From the cell containing the given text, extract its center point as (x, y) coordinate. 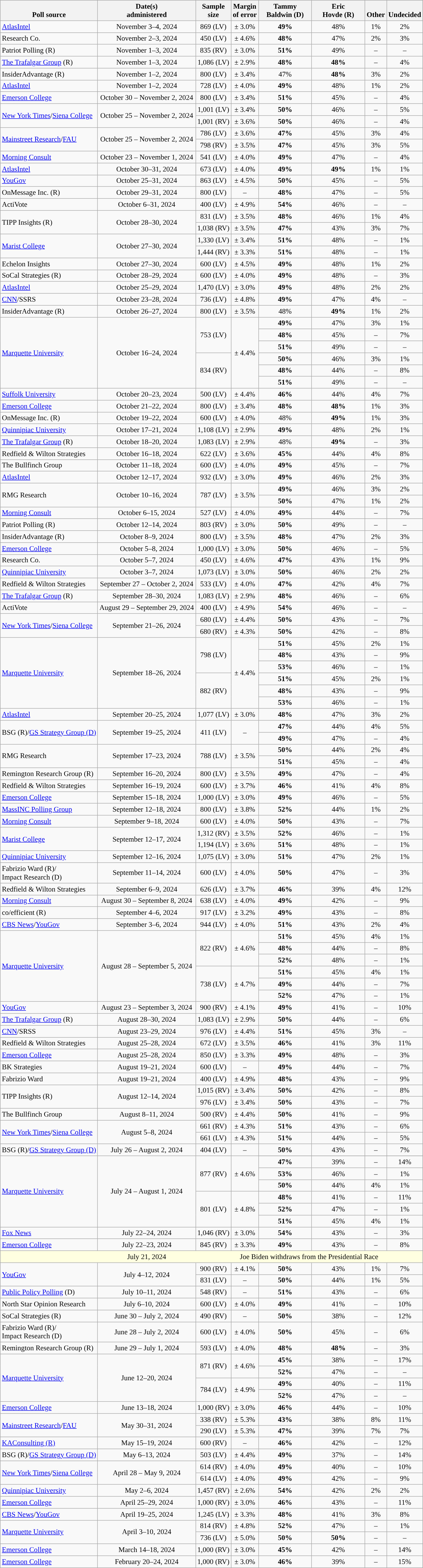
July 4–12, 2024 (147, 1274)
October 3–7, 2024 (147, 572)
500 (RV) (213, 1115)
1,470 (LV) (213, 288)
1,075 (LV) (213, 857)
728 (LV) (213, 86)
672 (LV) (213, 1043)
February 20–24, 2024 (147, 1562)
835 (RV) (213, 51)
784 (LV) (213, 1390)
April 3–10, 2024 (147, 1532)
May 2–6, 2024 (147, 1491)
October 18–20, 2024 (147, 442)
1,444 (RV) (213, 252)
CNN/SSRS (49, 300)
801 (LV) (213, 1209)
June 13–18, 2024 (147, 1408)
October 16–24, 2024 (147, 353)
786 (LV) (213, 133)
May 6–13, 2024 (147, 1455)
October 6–31, 2024 (147, 205)
June 30 – July 2, 2024 (147, 1316)
August 28 – September 5, 2024 (147, 966)
803 (RV) (213, 525)
882 (RV) (213, 691)
June 12–20, 2024 (147, 1378)
September 19–25, 2024 (147, 732)
Suffolk University (49, 394)
April 28 – May 9, 2024 (147, 1473)
± 4.7% (245, 984)
1,001 (LV) (213, 110)
944 (LV) (213, 925)
June 29 – July 1, 2024 (147, 1348)
October 12–17, 2024 (147, 477)
October 28–29, 2024 (147, 276)
338 (RV) (213, 1420)
1,330 (LV) (213, 240)
Joe Biden withdraws from the Presidential Race (309, 1257)
± 3.8% (245, 810)
17% (405, 1360)
September 12–17, 2024 (147, 839)
October 16–18, 2024 (147, 454)
September 28–30, 2024 (147, 596)
September 15–18, 2024 (147, 798)
Public Policy Polling (D) (49, 1292)
July 24 – August 1, 2024 (147, 1191)
834 (RV) (213, 371)
October 11–18, 2024 (147, 465)
September 20–25, 2024 (147, 715)
404 (LV) (213, 1150)
614 (RV) (213, 1467)
September 11–14, 2024 (147, 873)
673 (LV) (213, 169)
October 30–31, 2024 (147, 169)
626 (LV) (213, 889)
October 29–31, 2024 (147, 193)
Samplesize (213, 11)
MassINC Polling Group (49, 810)
October 6–15, 2024 (147, 513)
500 (LV) (213, 394)
September 21–26, 2024 (147, 626)
1,077 (LV) (213, 715)
September 18–26, 2024 (147, 673)
June 28 – July 2, 2024 (147, 1332)
15% (405, 1562)
September 9–18, 2024 (147, 821)
October 30 – November 2, 2024 (147, 98)
Fox News (49, 1233)
October 5–8, 2024 (147, 549)
North Star Opinion Research (49, 1304)
October 28–30, 2024 (147, 222)
± 2.6% (245, 1491)
290 (LV) (213, 1431)
1,312 (RV) (213, 833)
593 (LV) (213, 1348)
October 19–22, 2024 (147, 418)
411 (LV) (213, 732)
788 (LV) (213, 756)
533 (LV) (213, 584)
April 25–29, 2024 (147, 1502)
EricHovde (R) (338, 11)
503 (LV) (213, 1455)
October 23 – November 1, 2024 (147, 157)
KAConsulting (R) (49, 1443)
Undecided (405, 11)
527 (LV) (213, 513)
August 12–14, 2024 (147, 1097)
541 (LV) (213, 157)
1,015 (RV) (213, 1091)
October 5–7, 2024 (147, 560)
680 (LV) (213, 620)
August 23 – September 3, 2024 (147, 1008)
October 10–16, 2024 (147, 495)
September 16–20, 2024 (147, 774)
March 14–18, 2024 (147, 1550)
May 15–19, 2024 (147, 1443)
September 12–18, 2024 (147, 810)
1,086 (LV) (213, 62)
August 30 – September 8, 2024 (147, 901)
917 (LV) (213, 913)
August 5–8, 2024 (147, 1132)
Poll source (49, 11)
September 3–6, 2024 (147, 925)
September 27 – October 2, 2024 (147, 584)
845 (RV) (213, 1245)
Echelon Insights (49, 264)
April 19–25, 2024 (147, 1514)
August 8–11, 2024 (147, 1115)
BK Strategies (49, 1067)
600 (RV) (213, 1443)
798 (LV) (213, 655)
850 (LV) (213, 1055)
822 (RV) (213, 948)
October 17–21, 2024 (147, 430)
1,457 (RV) (213, 1491)
± 5.0% (245, 1538)
1,046 (RV) (213, 1233)
Other (376, 11)
622 (LV) (213, 454)
October 21–22, 2024 (147, 406)
September 12–16, 2024 (147, 857)
October 23–28, 2024 (147, 300)
± 3.2% (245, 913)
May 30–31, 2024 (147, 1426)
548 (RV) (213, 1292)
877 (RV) (213, 1174)
August 29 – September 29, 2024 (147, 608)
November 3–4, 2024 (147, 27)
July 22–23, 2024 (147, 1245)
October 20–23, 2024 (147, 394)
July 26 – August 2, 2024 (147, 1150)
Marginof error (245, 11)
1,194 (LV) (213, 845)
680 (RV) (213, 632)
October 12–14, 2024 (147, 525)
932 (LV) (213, 477)
638 (LV) (213, 901)
Date(s)administered (147, 11)
September 17–23, 2024 (147, 756)
490 (RV) (213, 1316)
753 (LV) (213, 335)
July 6–10, 2024 (147, 1304)
co/efficient (R) (49, 913)
871 (RV) (213, 1366)
July 10–11, 2024 (147, 1292)
1,038 (RV) (213, 228)
September 6–9, 2024 (147, 889)
863 (LV) (213, 181)
787 (LV) (213, 495)
October 8–9, 2024 (147, 537)
October 25–29, 2024 (147, 288)
CNN/SRSS (49, 1031)
1,108 (LV) (213, 430)
November 2–3, 2024 (147, 39)
1,073 (LV) (213, 572)
798 (RV) (213, 145)
July 22–24, 2024 (147, 1233)
1,001 (RV) (213, 122)
814 (RV) (213, 1526)
August 28–30, 2024 (147, 1020)
614 (LV) (213, 1479)
October 26–27, 2024 (147, 311)
37% (338, 1455)
661 (LV) (213, 1138)
738 (LV) (213, 984)
October 25–31, 2024 (147, 181)
July 21, 2024 (147, 1257)
869 (LV) (213, 27)
September 4–6, 2024 (147, 913)
September 16–19, 2024 (147, 786)
1,245 (LV) (213, 1514)
Fabrizio Ward (49, 1079)
August 23–29, 2024 (147, 1031)
661 (RV) (213, 1126)
TammyBaldwin (D) (285, 11)
